Detect which cell encompasses the target text, then output its [x, y] center coordinate. 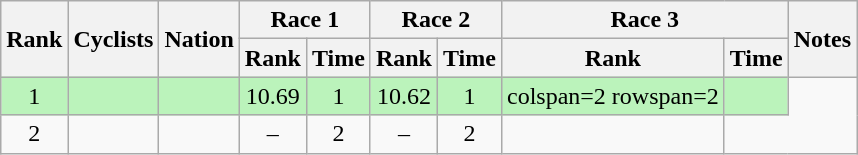
10.69 [272, 96]
Nation [199, 39]
Notes [822, 39]
10.62 [404, 96]
Race 2 [436, 20]
Race 3 [644, 20]
colspan=2 rowspan=2 [612, 96]
Cyclists [114, 39]
Race 1 [304, 20]
